Pinpoint the cell where the given text exists, returning its (X, Y) midpoint coordinate. 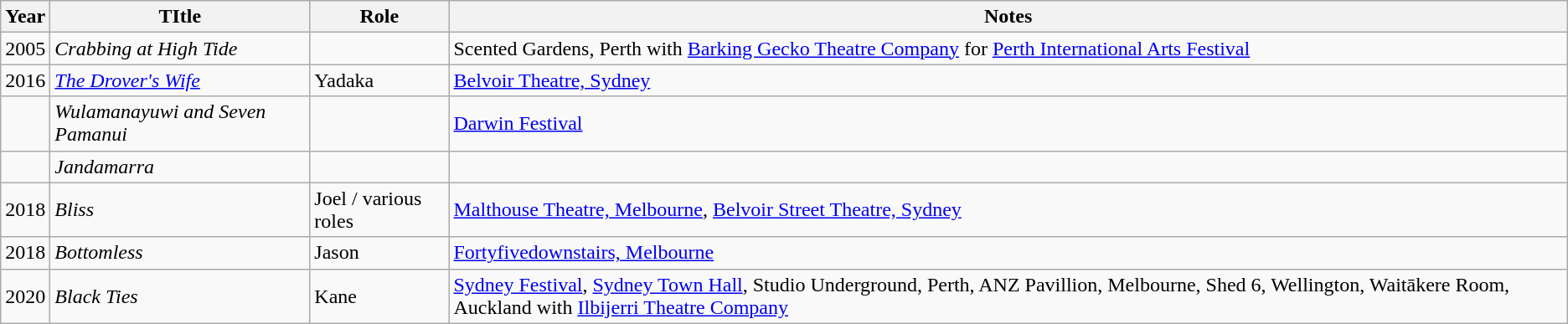
Wulamanayuwi and Seven Pamanui (180, 124)
Jandamarra (180, 167)
2020 (25, 296)
Crabbing at High Tide (180, 49)
Yadaka (379, 80)
Role (379, 17)
TItle (180, 17)
Black Ties (180, 296)
The Drover's Wife (180, 80)
Bliss (180, 209)
Kane (379, 296)
Fortyfivedownstairs, Melbourne (1008, 253)
Belvoir Theatre, Sydney (1008, 80)
Scented Gardens, Perth with Barking Gecko Theatre Company for Perth International Arts Festival (1008, 49)
2016 (25, 80)
Jason (379, 253)
Joel / various roles (379, 209)
Year (25, 17)
Bottomless (180, 253)
Malthouse Theatre, Melbourne, Belvoir Street Theatre, Sydney (1008, 209)
Darwin Festival (1008, 124)
Notes (1008, 17)
2005 (25, 49)
